Pinpoint the cell where the given text exists, returning its [X, Y] midpoint coordinate. 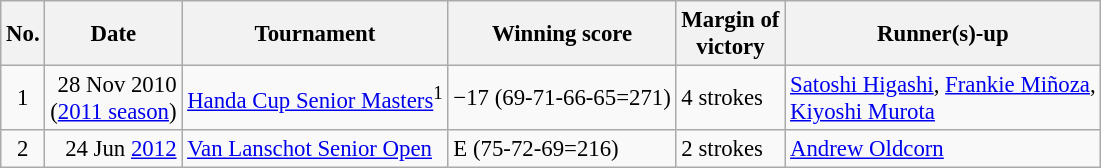
4 strokes [730, 98]
Date [114, 34]
2 [23, 149]
E (75-72-69=216) [562, 149]
1 [23, 98]
24 Jun 2012 [114, 149]
Winning score [562, 34]
Tournament [315, 34]
28 Nov 2010(2011 season) [114, 98]
Handa Cup Senior Masters1 [315, 98]
Runner(s)-up [943, 34]
2 strokes [730, 149]
No. [23, 34]
Satoshi Higashi, Frankie Miñoza, Kiyoshi Murota [943, 98]
Van Lanschot Senior Open [315, 149]
Andrew Oldcorn [943, 149]
−17 (69-71-66-65=271) [562, 98]
Margin ofvictory [730, 34]
